From the cell containing the given text, extract its center point as [X, Y] coordinate. 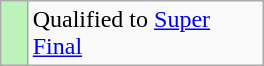
Qualified to Super Final [145, 34]
